Determine the [X, Y] coordinate at the center of the cell enclosing the given text.  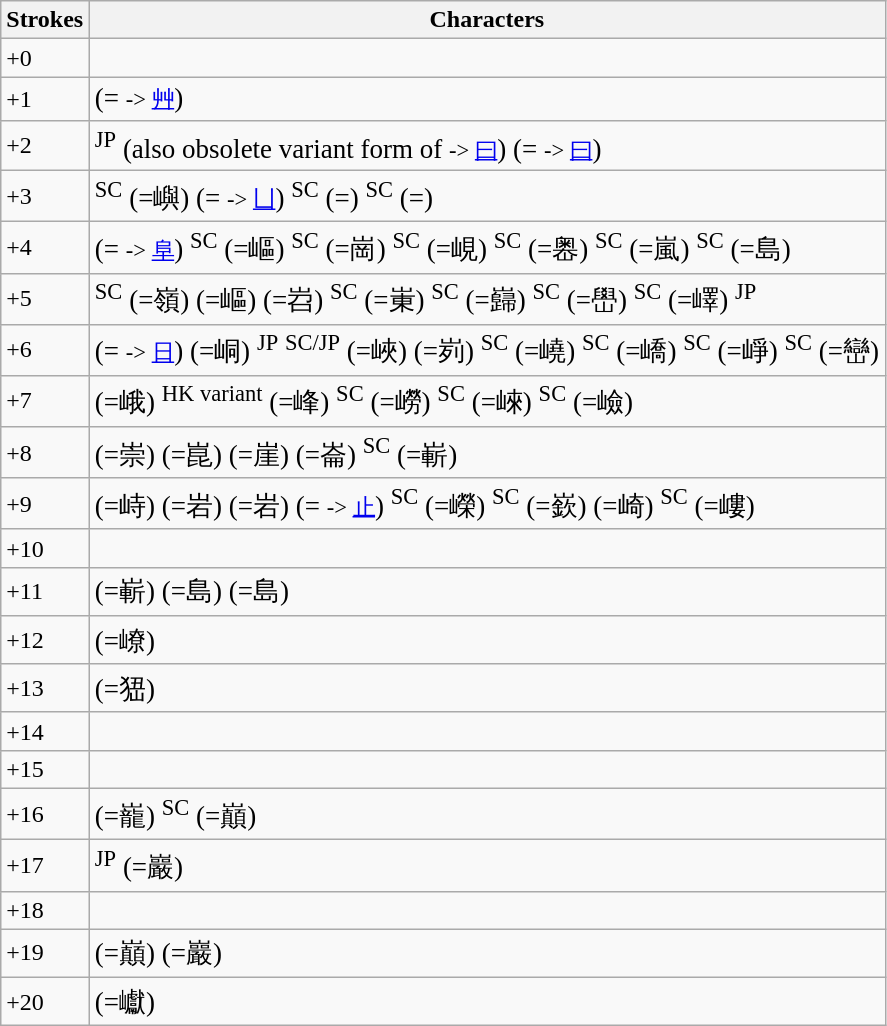
(= -> 艸) [487, 99]
(=峨) HK variant (=峰) SC (=嶗) SC (=崍) SC (=嶮) [487, 402]
SC (=嶺) (=嶇) (=岧) SC (=崬) SC (=巋) SC (=嶨) SC (=嶧) JP [487, 298]
(=崇) (=崑) (=崖) (=崙) SC (=嶄) [487, 452]
(=巃) SC (=巔) [487, 814]
+11 [45, 591]
SC (=嶼) (= -> 凵) SC (=) SC (=) [487, 196]
(=嶄) (=島) (=島) [487, 591]
+19 [45, 953]
(=巘) [487, 1001]
+18 [45, 910]
+6 [45, 350]
+17 [45, 866]
(= -> 日) (=峒) JP SC/JP (=峽) (=峛) SC (=嶢) SC (=嶠) SC (=崢) SC (=巒) [487, 350]
+13 [45, 688]
+12 [45, 640]
JP (=巖) [487, 866]
(=峙) (=岩) (=岩) (= -> 止) SC (=嶸) SC (=嶔) (=崎) SC (=嶁) [487, 504]
+0 [45, 58]
+5 [45, 298]
(=巔) (=巖) [487, 953]
+16 [45, 814]
(= -> 阜) SC (=嶇) SC (=崗) SC (=峴) SC (=嶴) SC (=嵐) SC (=島) [487, 248]
+1 [45, 99]
JP (also obsolete variant form of -> 曰) (= -> 曰) [487, 146]
+20 [45, 1001]
+10 [45, 548]
+3 [45, 196]
+15 [45, 769]
+14 [45, 731]
Characters [487, 20]
+4 [45, 248]
+9 [45, 504]
+2 [45, 146]
(=峱) [487, 688]
Strokes [45, 20]
+7 [45, 402]
+8 [45, 452]
(=嶛) [487, 640]
